Detect which cell encompasses the target text, then output its [X, Y] center coordinate. 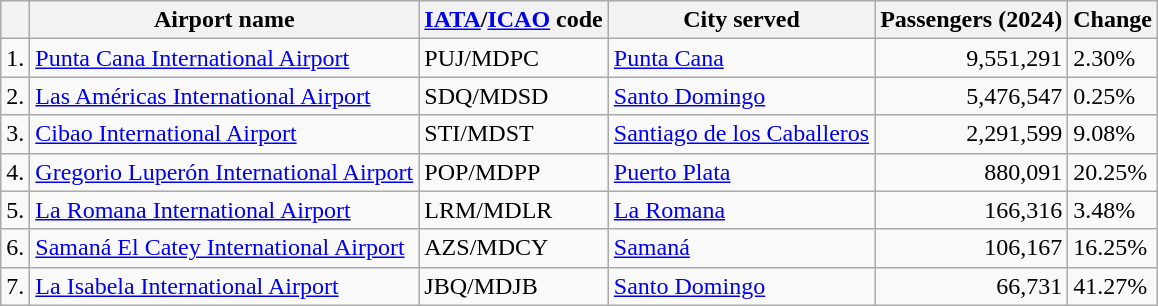
5. [16, 210]
POP/MDPP [514, 172]
2. [16, 96]
City served [741, 20]
166,316 [972, 210]
5,476,547 [972, 96]
AZS/MDCY [514, 248]
41.27% [1113, 286]
6. [16, 248]
La Romana [741, 210]
LRM/MDLR [514, 210]
2,291,599 [972, 134]
3.48% [1113, 210]
2.30% [1113, 58]
SDQ/MDSD [514, 96]
STI/MDST [514, 134]
0.25% [1113, 96]
Gregorio Luperón International Airport [224, 172]
Punta Cana [741, 58]
Santiago de los Caballeros [741, 134]
Change [1113, 20]
JBQ/MDJB [514, 286]
9.08% [1113, 134]
IATA/ICAO code [514, 20]
4. [16, 172]
9,551,291 [972, 58]
Airport name [224, 20]
Cibao International Airport [224, 134]
PUJ/MDPC [514, 58]
1. [16, 58]
16.25% [1113, 248]
La Isabela International Airport [224, 286]
7. [16, 286]
106,167 [972, 248]
Samaná El Catey International Airport [224, 248]
20.25% [1113, 172]
Samaná [741, 248]
Passengers (2024) [972, 20]
3. [16, 134]
Punta Cana International Airport [224, 58]
Puerto Plata [741, 172]
La Romana International Airport [224, 210]
880,091 [972, 172]
66,731 [972, 286]
Las Américas International Airport [224, 96]
